Search for the cell housing the specified text and yield its (x, y) center coordinate. 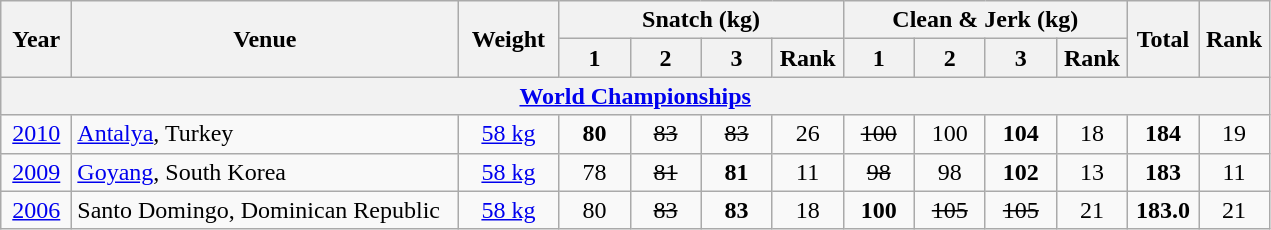
78 (594, 172)
104 (1020, 134)
Goyang, South Korea (265, 172)
184 (1162, 134)
183.0 (1162, 210)
Weight (508, 39)
Snatch (kg) (701, 20)
Total (1162, 39)
Year (36, 39)
13 (1092, 172)
2009 (36, 172)
Venue (265, 39)
2006 (36, 210)
Antalya, Turkey (265, 134)
Clean & Jerk (kg) (985, 20)
102 (1020, 172)
183 (1162, 172)
Santo Domingo, Dominican Republic (265, 210)
World Championships (636, 96)
2010 (36, 134)
26 (808, 134)
19 (1234, 134)
